Pinpoint the cell where the given text exists, returning its [x, y] midpoint coordinate. 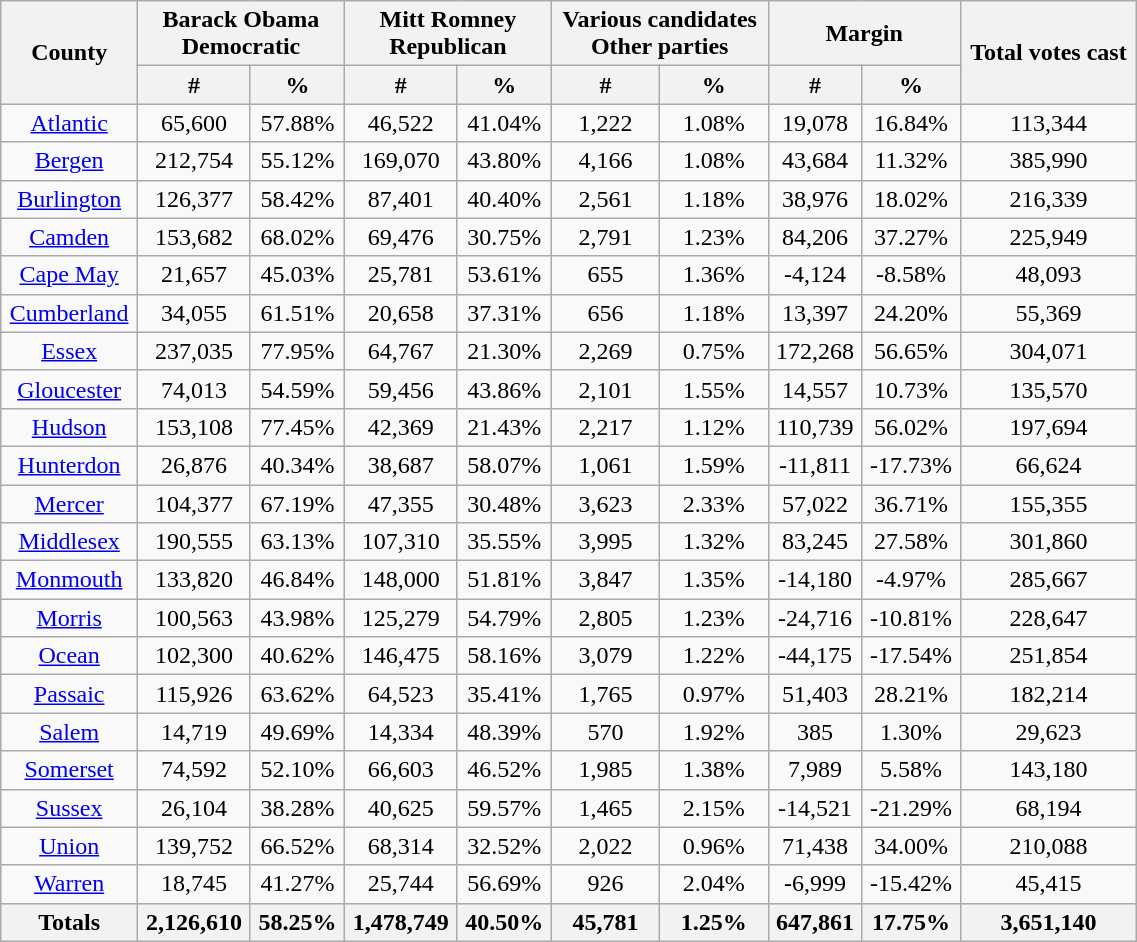
Warren [70, 884]
2,561 [605, 199]
-17.73% [911, 465]
656 [605, 313]
2,269 [605, 351]
655 [605, 275]
41.04% [504, 123]
Totals [70, 922]
40.50% [504, 922]
1,465 [605, 808]
40.62% [297, 656]
-14,521 [815, 808]
56.69% [504, 884]
43.80% [504, 161]
45.03% [297, 275]
301,860 [1048, 542]
Salem [70, 732]
54.59% [297, 389]
2,791 [605, 237]
Somerset [70, 770]
40.34% [297, 465]
143,180 [1048, 770]
48.39% [504, 732]
74,013 [194, 389]
125,279 [400, 618]
153,108 [194, 427]
27.58% [911, 542]
1.32% [714, 542]
67.19% [297, 503]
Union [70, 846]
61.51% [297, 313]
28.21% [911, 694]
37.31% [504, 313]
46.84% [297, 580]
58.25% [297, 922]
25,744 [400, 884]
647,861 [815, 922]
216,339 [1048, 199]
Total votes cast [1048, 52]
Camden [70, 237]
926 [605, 884]
57,022 [815, 503]
1,985 [605, 770]
1.35% [714, 580]
153,682 [194, 237]
113,344 [1048, 123]
148,000 [400, 580]
10.73% [911, 389]
35.55% [504, 542]
2,022 [605, 846]
146,475 [400, 656]
20,658 [400, 313]
102,300 [194, 656]
3,995 [605, 542]
2,101 [605, 389]
133,820 [194, 580]
40,625 [400, 808]
2.15% [714, 808]
104,377 [194, 503]
18,745 [194, 884]
3,623 [605, 503]
2,805 [605, 618]
38,687 [400, 465]
2,126,610 [194, 922]
68,194 [1048, 808]
65,600 [194, 123]
84,206 [815, 237]
30.48% [504, 503]
43,684 [815, 161]
139,752 [194, 846]
14,719 [194, 732]
0.97% [714, 694]
Hunterdon [70, 465]
Gloucester [70, 389]
Atlantic [70, 123]
46.52% [504, 770]
210,088 [1048, 846]
212,754 [194, 161]
-4.97% [911, 580]
40.40% [504, 199]
14,334 [400, 732]
26,104 [194, 808]
-8.58% [911, 275]
48,093 [1048, 275]
25,781 [400, 275]
56.65% [911, 351]
55.12% [297, 161]
1.25% [714, 922]
172,268 [815, 351]
Barack ObamaDemocratic [242, 34]
197,694 [1048, 427]
34.00% [911, 846]
51.81% [504, 580]
385,990 [1048, 161]
3,651,140 [1048, 922]
21,657 [194, 275]
1.59% [714, 465]
-15.42% [911, 884]
Sussex [70, 808]
Ocean [70, 656]
570 [605, 732]
135,570 [1048, 389]
385 [815, 732]
46,522 [400, 123]
228,647 [1048, 618]
14,557 [815, 389]
66,624 [1048, 465]
0.96% [714, 846]
1.38% [714, 770]
-24,716 [815, 618]
49.69% [297, 732]
-10.81% [911, 618]
59,456 [400, 389]
Cape May [70, 275]
Various candidatesOther parties [660, 34]
35.41% [504, 694]
52.10% [297, 770]
2,217 [605, 427]
237,035 [194, 351]
42,369 [400, 427]
53.61% [504, 275]
1,061 [605, 465]
2.04% [714, 884]
0.75% [714, 351]
-21.29% [911, 808]
68,314 [400, 846]
11.32% [911, 161]
100,563 [194, 618]
7,989 [815, 770]
Bergen [70, 161]
-11,811 [815, 465]
16.84% [911, 123]
68.02% [297, 237]
-17.54% [911, 656]
-4,124 [815, 275]
55,369 [1048, 313]
45,415 [1048, 884]
13,397 [815, 313]
77.95% [297, 351]
21.30% [504, 351]
-14,180 [815, 580]
1.92% [714, 732]
169,070 [400, 161]
3,079 [605, 656]
182,214 [1048, 694]
56.02% [911, 427]
36.71% [911, 503]
19,078 [815, 123]
190,555 [194, 542]
County [70, 52]
51,403 [815, 694]
30.75% [504, 237]
17.75% [911, 922]
Essex [70, 351]
-44,175 [815, 656]
1.22% [714, 656]
115,926 [194, 694]
58.16% [504, 656]
43.98% [297, 618]
83,245 [815, 542]
34,055 [194, 313]
63.13% [297, 542]
1.30% [911, 732]
21.43% [504, 427]
Morris [70, 618]
304,071 [1048, 351]
Mercer [70, 503]
58.42% [297, 199]
1.36% [714, 275]
1,222 [605, 123]
24.20% [911, 313]
87,401 [400, 199]
41.27% [297, 884]
66,603 [400, 770]
54.79% [504, 618]
66.52% [297, 846]
5.58% [911, 770]
251,854 [1048, 656]
43.86% [504, 389]
Monmouth [70, 580]
38.28% [297, 808]
Hudson [70, 427]
63.62% [297, 694]
110,739 [815, 427]
64,523 [400, 694]
1.12% [714, 427]
-6,999 [815, 884]
18.02% [911, 199]
47,355 [400, 503]
37.27% [911, 237]
71,438 [815, 846]
29,623 [1048, 732]
58.07% [504, 465]
69,476 [400, 237]
74,592 [194, 770]
4,166 [605, 161]
Margin [864, 34]
2.33% [714, 503]
Cumberland [70, 313]
107,310 [400, 542]
1,478,749 [400, 922]
Burlington [70, 199]
59.57% [504, 808]
26,876 [194, 465]
126,377 [194, 199]
77.45% [297, 427]
45,781 [605, 922]
38,976 [815, 199]
Middlesex [70, 542]
1.55% [714, 389]
32.52% [504, 846]
Mitt RomneyRepublican [448, 34]
Passaic [70, 694]
155,355 [1048, 503]
64,767 [400, 351]
57.88% [297, 123]
1,765 [605, 694]
225,949 [1048, 237]
285,667 [1048, 580]
3,847 [605, 580]
